Search for the cell housing the specified text and yield its [x, y] center coordinate. 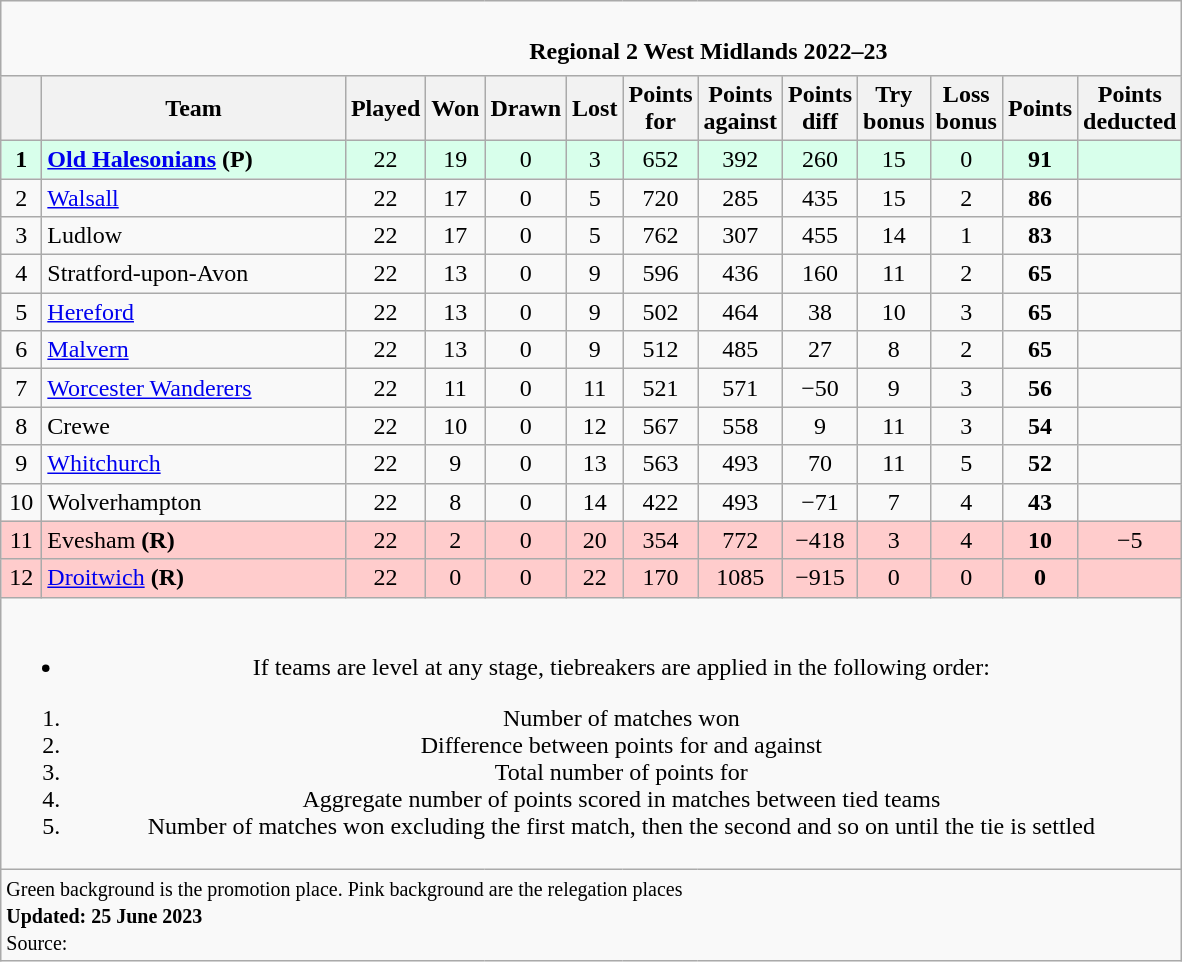
Droitwich (R) [194, 578]
720 [660, 197]
Evesham (R) [194, 540]
−915 [820, 578]
Malvern [194, 350]
Old Halesonians (P) [194, 159]
−50 [820, 388]
56 [1040, 388]
Team [194, 108]
83 [1040, 236]
436 [740, 274]
54 [1040, 426]
Stratford-upon-Avon [194, 274]
464 [740, 312]
19 [456, 159]
567 [660, 426]
558 [740, 426]
170 [660, 578]
Walsall [194, 197]
Whitchurch [194, 464]
422 [660, 502]
70 [820, 464]
521 [660, 388]
Hereford [194, 312]
86 [1040, 197]
Crewe [194, 426]
Points deducted [1130, 108]
Points [1040, 108]
6 [22, 350]
435 [820, 197]
−418 [820, 540]
455 [820, 236]
354 [660, 540]
160 [820, 274]
512 [660, 350]
652 [660, 159]
Ludlow [194, 236]
596 [660, 274]
Won [456, 108]
Points for [660, 108]
307 [740, 236]
485 [740, 350]
762 [660, 236]
392 [740, 159]
502 [660, 312]
27 [820, 350]
Try bonus [894, 108]
563 [660, 464]
−71 [820, 502]
Loss bonus [966, 108]
−5 [1130, 540]
Green background is the promotion place. Pink background are the relegation places Updated: 25 June 2023Source: [592, 915]
Points diff [820, 108]
1085 [740, 578]
Points against [740, 108]
571 [740, 388]
20 [595, 540]
Worcester Wanderers [194, 388]
38 [820, 312]
285 [740, 197]
Drawn [526, 108]
260 [820, 159]
Played [385, 108]
Wolverhampton [194, 502]
52 [1040, 464]
91 [1040, 159]
772 [740, 540]
43 [1040, 502]
Lost [595, 108]
